Capture the cell that displays the provided text and extract its [x, y] central coordinate. 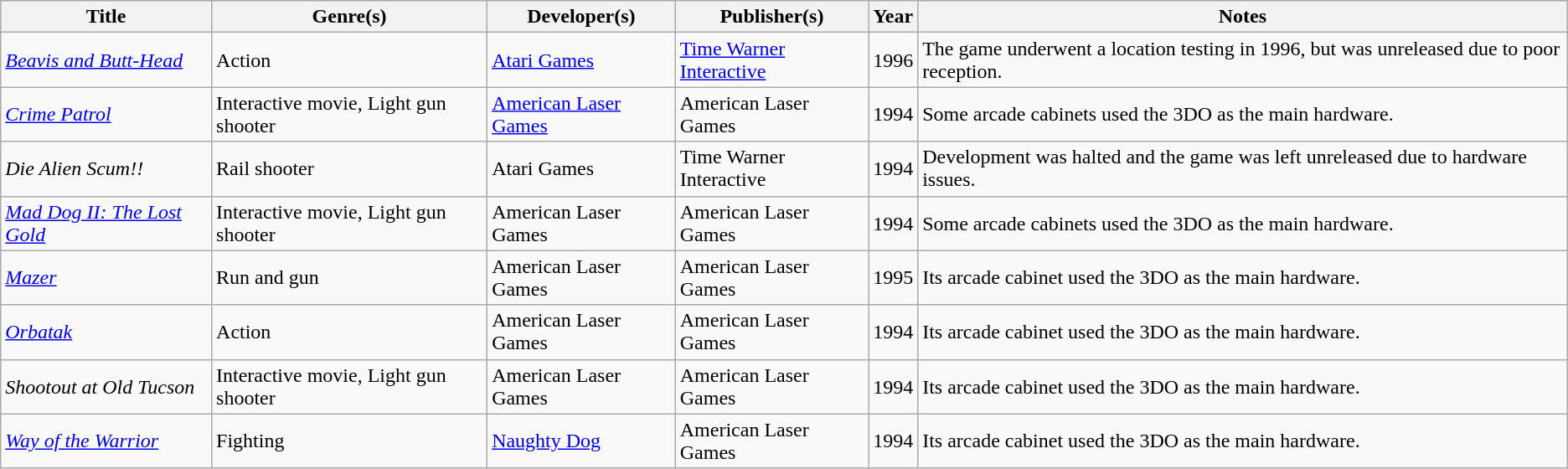
Notes [1243, 17]
1995 [893, 278]
Year [893, 17]
Die Alien Scum!! [106, 169]
Title [106, 17]
Naughty Dog [581, 441]
Shootout at Old Tucson [106, 387]
Mazer [106, 278]
Crime Patrol [106, 114]
The game underwent a location testing in 1996, but was unreleased due to poor reception. [1243, 60]
Developer(s) [581, 17]
Mad Dog II: The Lost Gold [106, 223]
Development was halted and the game was left unreleased due to hardware issues. [1243, 169]
Fighting [350, 441]
Orbatak [106, 332]
Run and gun [350, 278]
Rail shooter [350, 169]
1996 [893, 60]
Publisher(s) [771, 17]
Genre(s) [350, 17]
Way of the Warrior [106, 441]
Beavis and Butt-Head [106, 60]
